Capture the cell that displays the provided text and extract its [X, Y] central coordinate. 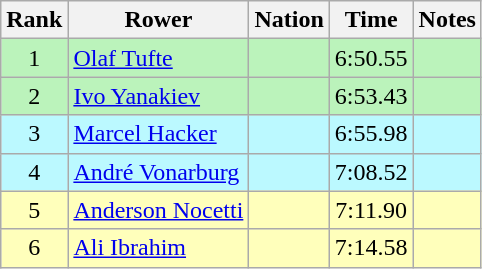
1 [34, 58]
Notes [447, 20]
7:08.52 [371, 172]
Ivo Yanakiev [158, 96]
4 [34, 172]
5 [34, 210]
3 [34, 134]
Anderson Nocetti [158, 210]
6:55.98 [371, 134]
6 [34, 248]
Rank [34, 20]
Marcel Hacker [158, 134]
André Vonarburg [158, 172]
Ali Ibrahim [158, 248]
Nation [289, 20]
Olaf Tufte [158, 58]
Rower [158, 20]
Time [371, 20]
2 [34, 96]
7:14.58 [371, 248]
6:50.55 [371, 58]
6:53.43 [371, 96]
7:11.90 [371, 210]
